Extract the (X, Y) coordinate from the center of the cell holding the provided text.  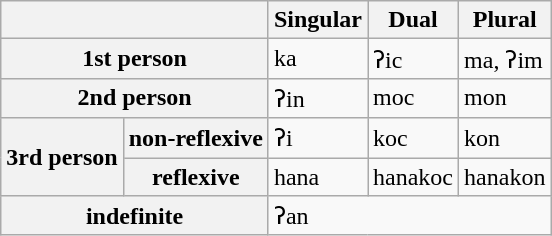
Singular (318, 20)
ʔi (318, 138)
moc (414, 98)
koc (414, 138)
Dual (414, 20)
Plural (505, 20)
hana (318, 177)
mon (505, 98)
3rd person (62, 157)
ma, ʔim (505, 59)
1st person (135, 59)
hanakon (505, 177)
non-reflexive (196, 138)
kon (505, 138)
hanakoc (414, 177)
ʔin (318, 98)
reflexive (196, 177)
ka (318, 59)
ʔic (414, 59)
indefinite (135, 216)
ʔan (409, 216)
2nd person (135, 98)
